Return [X, Y] of the center of cell containing provided text 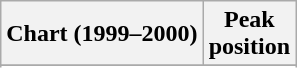
Peakposition [249, 34]
Chart (1999–2000) [102, 34]
